For the text-containing cell, return its midpoint in (X, Y) coordinate format. 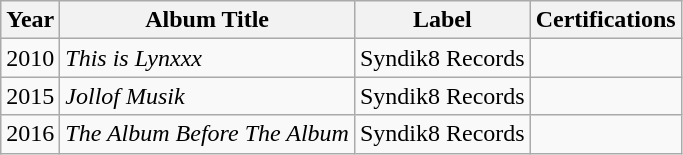
This is Lynxxx (208, 58)
2010 (30, 58)
Jollof Musik (208, 96)
2015 (30, 96)
The Album Before The Album (208, 134)
2016 (30, 134)
Year (30, 20)
Certifications (606, 20)
Label (442, 20)
Album Title (208, 20)
